Provide the [x, y] coordinate of the cell's center where the given text is located.  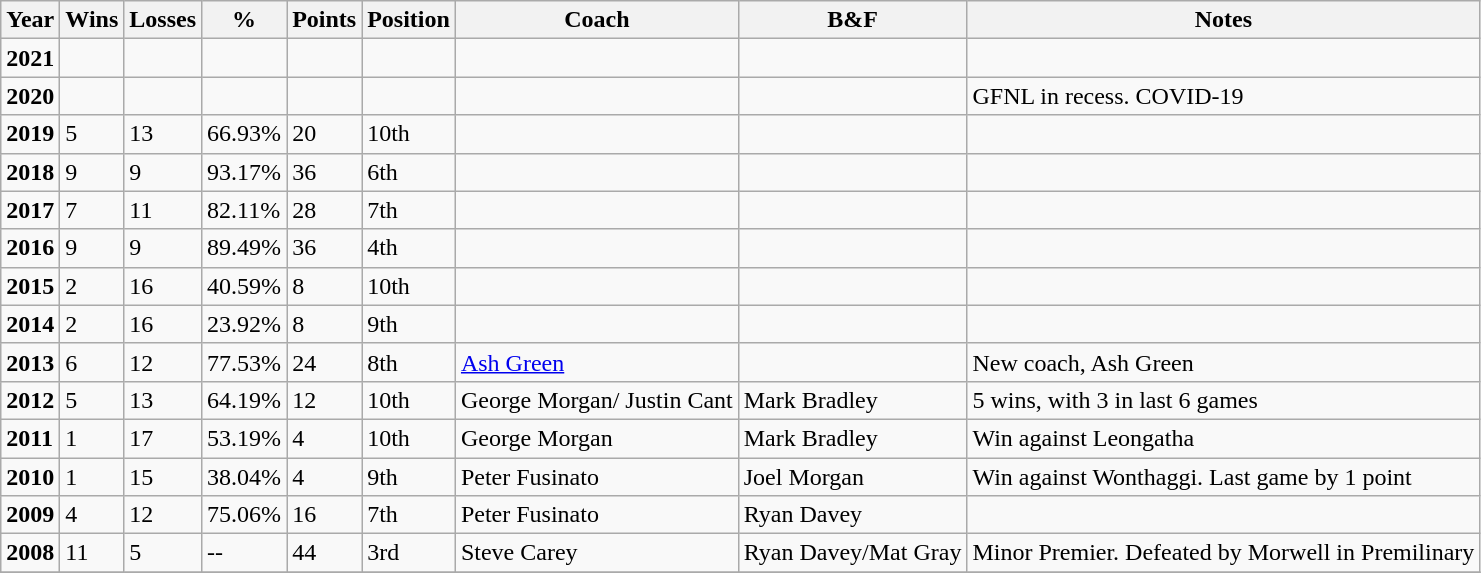
B&F [852, 20]
24 [324, 362]
66.93% [244, 134]
5 wins, with 3 in last 6 games [1224, 400]
2015 [30, 286]
77.53% [244, 362]
17 [163, 438]
Wins [92, 20]
Ash Green [596, 362]
44 [324, 553]
53.19% [244, 438]
28 [324, 210]
40.59% [244, 286]
7 [92, 210]
Points [324, 20]
2011 [30, 438]
3rd [409, 553]
82.11% [244, 210]
Coach [596, 20]
-- [244, 553]
38.04% [244, 477]
89.49% [244, 248]
4th [409, 248]
% [244, 20]
6 [92, 362]
2018 [30, 172]
6th [409, 172]
2021 [30, 58]
2008 [30, 553]
Ryan Davey [852, 515]
2020 [30, 96]
New coach, Ash Green [1224, 362]
Ryan Davey/Mat Gray [852, 553]
2014 [30, 324]
Win against Leongatha [1224, 438]
93.17% [244, 172]
2017 [30, 210]
2012 [30, 400]
Losses [163, 20]
23.92% [244, 324]
75.06% [244, 515]
2010 [30, 477]
George Morgan/ Justin Cant [596, 400]
Notes [1224, 20]
20 [324, 134]
Year [30, 20]
Position [409, 20]
Win against Wonthaggi. Last game by 1 point [1224, 477]
Minor Premier. Defeated by Morwell in Premilinary [1224, 553]
2019 [30, 134]
2009 [30, 515]
2016 [30, 248]
8th [409, 362]
15 [163, 477]
Steve Carey [596, 553]
2013 [30, 362]
George Morgan [596, 438]
Joel Morgan [852, 477]
64.19% [244, 400]
GFNL in recess. COVID-19 [1224, 96]
